Identify which cell holds the provided text, then report its [X, Y] central coordinate. 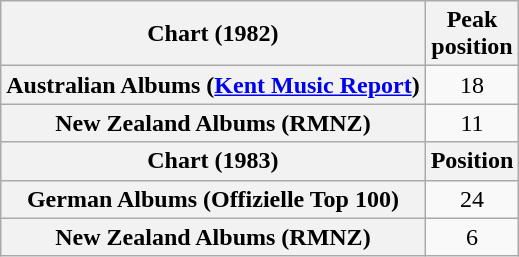
Peakposition [472, 34]
Chart (1983) [213, 161]
German Albums (Offizielle Top 100) [213, 199]
24 [472, 199]
18 [472, 85]
Position [472, 161]
Australian Albums (Kent Music Report) [213, 85]
Chart (1982) [213, 34]
6 [472, 237]
11 [472, 123]
